Output the (X, Y) coordinate of the center of the cell containing the given text.  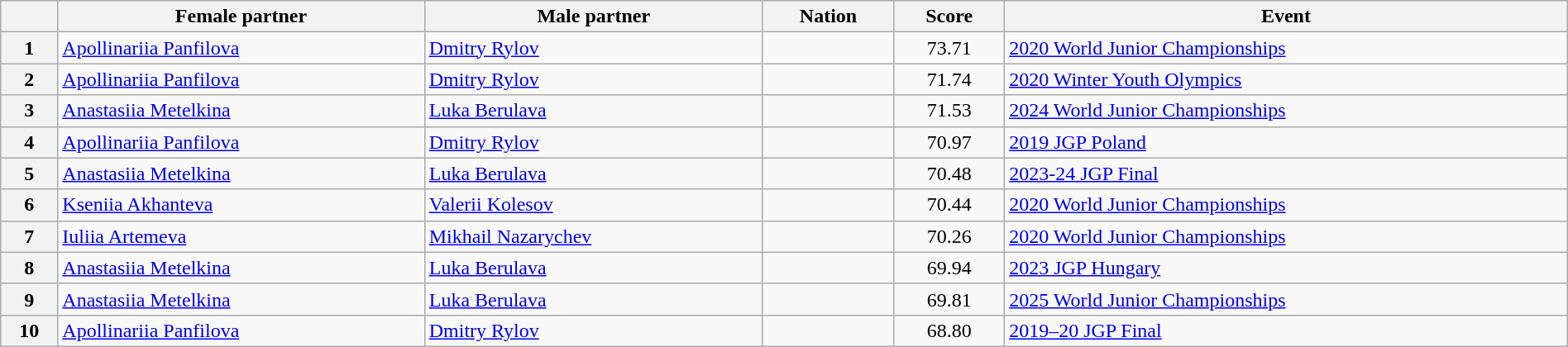
2020 Winter Youth Olympics (1287, 79)
70.44 (949, 205)
73.71 (949, 48)
2019 JGP Poland (1287, 142)
71.74 (949, 79)
71.53 (949, 111)
Mikhail Nazarychev (594, 236)
68.80 (949, 330)
Female partner (241, 17)
69.94 (949, 268)
Score (949, 17)
70.97 (949, 142)
6 (30, 205)
2019–20 JGP Final (1287, 330)
7 (30, 236)
2024 World Junior Championships (1287, 111)
9 (30, 299)
69.81 (949, 299)
1 (30, 48)
Event (1287, 17)
Iuliia Artemeva (241, 236)
2025 World Junior Championships (1287, 299)
70.26 (949, 236)
Valerii Kolesov (594, 205)
2023-24 JGP Final (1287, 173)
70.48 (949, 173)
2 (30, 79)
8 (30, 268)
2023 JGP Hungary (1287, 268)
4 (30, 142)
Kseniia Akhanteva (241, 205)
Nation (828, 17)
3 (30, 111)
Male partner (594, 17)
10 (30, 330)
5 (30, 173)
